Return the (X, Y) coordinate for the center point of the cell that contains the specified text.  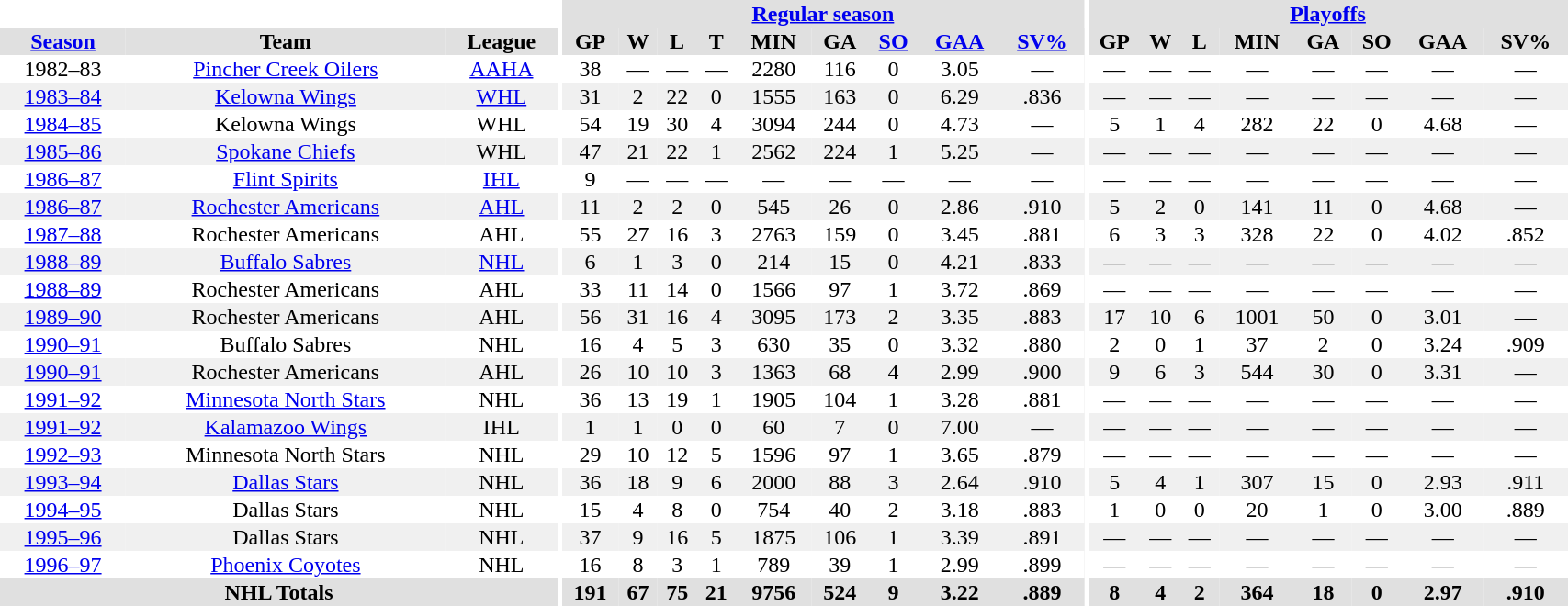
47 (591, 151)
75 (678, 592)
244 (840, 124)
39 (840, 565)
2763 (773, 234)
56 (591, 317)
5.25 (959, 151)
2280 (773, 69)
.879 (1042, 454)
1555 (773, 96)
104 (840, 399)
3094 (773, 124)
.852 (1525, 234)
789 (773, 565)
Season (62, 41)
544 (1257, 372)
3.45 (959, 234)
3.01 (1442, 317)
1989–90 (62, 317)
328 (1257, 234)
38 (591, 69)
3.24 (1442, 344)
7 (840, 427)
2.93 (1442, 482)
1987–88 (62, 234)
54 (591, 124)
214 (773, 262)
1993–94 (62, 482)
106 (840, 537)
League (502, 41)
Spokane Chiefs (285, 151)
29 (591, 454)
1875 (773, 537)
1985–86 (62, 151)
T (716, 41)
282 (1257, 124)
35 (840, 344)
.909 (1525, 344)
1995–96 (62, 537)
.880 (1042, 344)
.833 (1042, 262)
AAHA (502, 69)
173 (840, 317)
68 (840, 372)
4.73 (959, 124)
3.28 (959, 399)
191 (591, 592)
20 (1257, 510)
364 (1257, 592)
307 (1257, 482)
1596 (773, 454)
3.35 (959, 317)
60 (773, 427)
.900 (1042, 372)
159 (840, 234)
NHL Totals (279, 592)
55 (591, 234)
754 (773, 510)
545 (773, 207)
4.02 (1442, 234)
Phoenix Coyotes (285, 565)
1001 (1257, 317)
3.31 (1442, 372)
6.29 (959, 96)
141 (1257, 207)
12 (678, 454)
.911 (1525, 482)
3.65 (959, 454)
.899 (1042, 565)
1566 (773, 289)
1983–84 (62, 96)
4.21 (959, 262)
1994–95 (62, 510)
.836 (1042, 96)
50 (1324, 317)
3.18 (959, 510)
Regular season (823, 14)
Team (285, 41)
3.00 (1442, 510)
1996–97 (62, 565)
88 (840, 482)
67 (637, 592)
40 (840, 510)
2000 (773, 482)
2.97 (1442, 592)
3.32 (959, 344)
3.05 (959, 69)
3.72 (959, 289)
14 (678, 289)
Flint Spirits (285, 179)
.869 (1042, 289)
13 (637, 399)
.891 (1042, 537)
3.22 (959, 592)
116 (840, 69)
2562 (773, 151)
Playoffs (1328, 14)
17 (1115, 317)
630 (773, 344)
1363 (773, 372)
Pincher Creek Oilers (285, 69)
163 (840, 96)
2.86 (959, 207)
224 (840, 151)
3.39 (959, 537)
7.00 (959, 427)
33 (591, 289)
524 (840, 592)
27 (637, 234)
2.64 (959, 482)
1992–93 (62, 454)
9756 (773, 592)
1905 (773, 399)
1982–83 (62, 69)
Kalamazoo Wings (285, 427)
1984–85 (62, 124)
3095 (773, 317)
